Provide the (X, Y) coordinate of the cell's center where the given text is located.  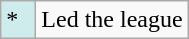
Led the league (112, 20)
* (18, 20)
